Return (X, Y) of the center of cell containing provided text 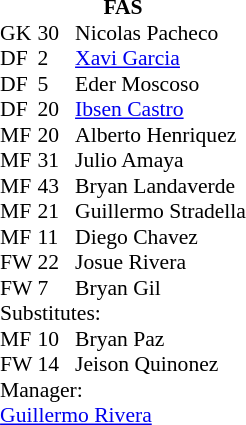
Nicolas Pacheco (160, 32)
Diego Chavez (160, 236)
43 (57, 185)
Manager: (123, 389)
Julio Amaya (160, 160)
14 (57, 364)
GK (19, 32)
31 (57, 160)
Josue Rivera (160, 262)
Eder Moscoso (160, 83)
Bryan Gil (160, 287)
10 (57, 338)
2 (57, 58)
5 (57, 83)
Ibsen Castro (160, 109)
21 (57, 211)
Bryan Landaverde (160, 185)
Alberto Henriquez (160, 134)
7 (57, 287)
Guillermo Stradella (160, 211)
Jeison Quinonez (160, 364)
Bryan Paz (160, 338)
11 (57, 236)
22 (57, 262)
Substitutes: (123, 313)
Xavi Garcia (160, 58)
30 (57, 32)
